Return the (X, Y) coordinate for the center point of the cell that contains the specified text.  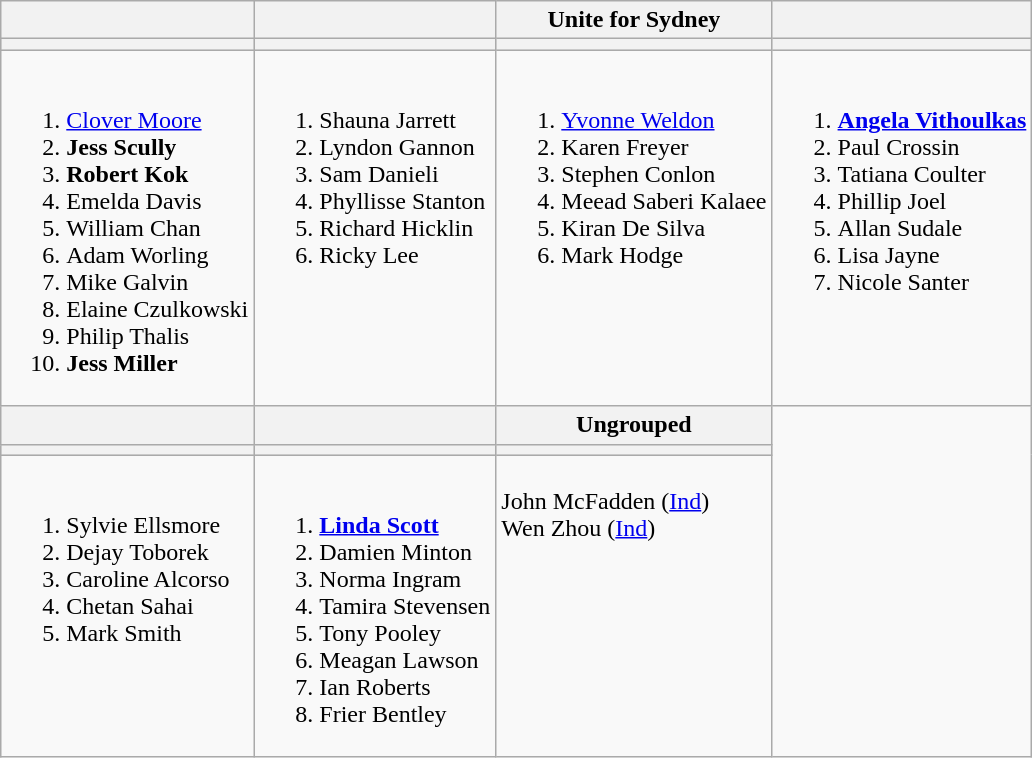
Ungrouped (634, 425)
Sylvie EllsmoreDejay ToborekCaroline AlcorsoChetan SahaiMark Smith (128, 606)
Linda ScottDamien MintonNorma IngramTamira StevensenTony PooleyMeagan LawsonIan RobertsFrier Bentley (375, 606)
Unite for Sydney (634, 20)
Clover MooreJess ScullyRobert KokEmelda DavisWilliam ChanAdam WorlingMike GalvinElaine CzulkowskiPhilip ThalisJess Miller (128, 228)
Shauna JarrettLyndon GannonSam DanieliPhyllisse StantonRichard HicklinRicky Lee (375, 228)
Angela VithoulkasPaul CrossinTatiana CoulterPhillip JoelAllan SudaleLisa JayneNicole Santer (902, 228)
Yvonne WeldonKaren FreyerStephen ConlonMeead Saberi KalaeeKiran De SilvaMark Hodge (634, 228)
John McFadden (Ind) Wen Zhou (Ind) (634, 606)
